Determine the (x, y) coordinate at the center of the cell enclosing the given text.  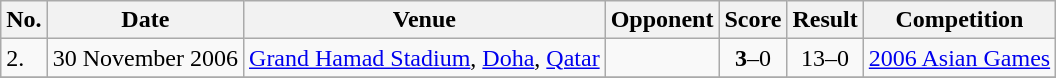
30 November 2006 (145, 58)
Grand Hamad Stadium, Doha, Qatar (425, 58)
No. (24, 20)
Date (145, 20)
13–0 (825, 58)
2. (24, 58)
3–0 (753, 58)
Score (753, 20)
2006 Asian Games (959, 58)
Opponent (662, 20)
Result (825, 20)
Venue (425, 20)
Competition (959, 20)
